Return the (X, Y) coordinate for the center point of the cell that contains the specified text.  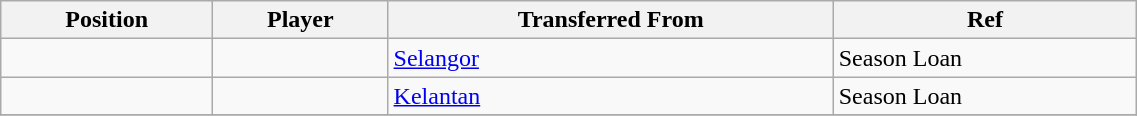
Selangor (610, 58)
Position (107, 20)
Ref (985, 20)
Kelantan (610, 96)
Transferred From (610, 20)
Player (301, 20)
